Pinpoint the cell where the given text exists, returning its [x, y] midpoint coordinate. 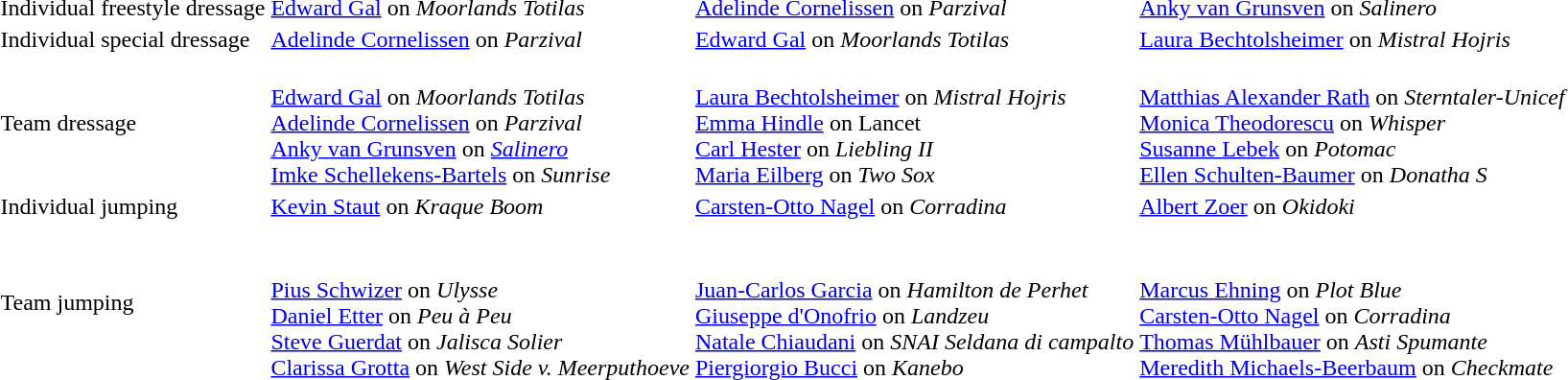
Edward Gal on Moorlands Totilas [914, 39]
Carsten-Otto Nagel on Corradina [914, 206]
Edward Gal on Moorlands TotilasAdelinde Cornelissen on ParzivalAnky van Grunsven on SalineroImke Schellekens-Bartels on Sunrise [480, 123]
Laura Bechtolsheimer on Mistral HojrisEmma Hindle on LancetCarl Hester on Liebling IIMaria Eilberg on Two Sox [914, 123]
Adelinde Cornelissen on Parzival [480, 39]
Matthias Alexander Rath on Sterntaler-UnicefMonica Theodorescu on WhisperSusanne Lebek on PotomacEllen Schulten-Baumer on Donatha S [1352, 123]
Kevin Staut on Kraque Boom [480, 206]
Laura Bechtolsheimer on Mistral Hojris [1352, 39]
Albert Zoer on Okidoki [1352, 206]
